Return the [x, y] coordinate for the center point of the cell that contains the specified text.  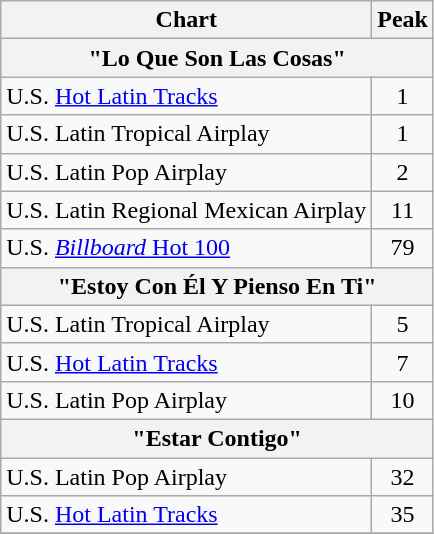
Chart [186, 20]
79 [403, 248]
Peak [403, 20]
10 [403, 400]
11 [403, 210]
32 [403, 477]
"Lo Que Son Las Cosas" [218, 58]
U.S. Latin Regional Mexican Airplay [186, 210]
"Estoy Con Él Y Pienso En Ti" [218, 286]
7 [403, 362]
5 [403, 324]
2 [403, 172]
35 [403, 515]
"Estar Contigo" [218, 438]
U.S. Billboard Hot 100 [186, 248]
